Provide the (X, Y) coordinate of the cell's center where the given text is located.  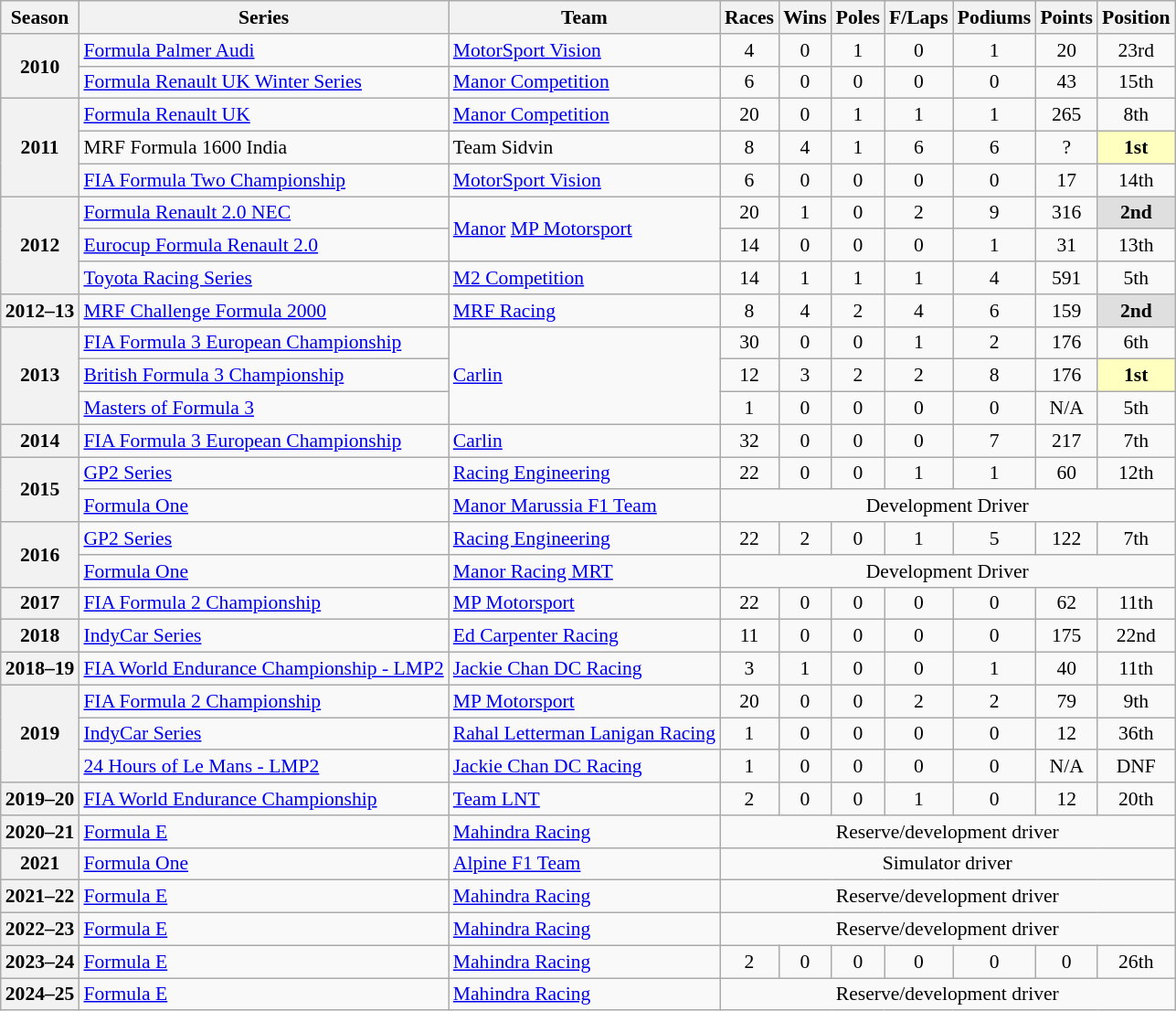
Manor MP Motorsport (585, 229)
217 (1066, 441)
Wins (805, 17)
Alpine F1 Team (585, 864)
60 (1066, 474)
Formula Renault UK (263, 115)
Manor Marussia F1 Team (585, 506)
30 (749, 343)
2019–20 (40, 799)
31 (1066, 246)
Simulator driver (948, 864)
32 (749, 441)
2015 (40, 490)
2017 (40, 603)
2022–23 (40, 930)
5 (994, 538)
7 (994, 441)
22nd (1136, 636)
Eurocup Formula Renault 2.0 (263, 246)
79 (1066, 701)
175 (1066, 636)
6th (1136, 343)
Podiums (994, 17)
Series (263, 17)
Season (40, 17)
316 (1066, 213)
2013 (40, 375)
FIA Formula Two Championship (263, 180)
Ed Carpenter Racing (585, 636)
43 (1066, 82)
26th (1136, 962)
17 (1066, 180)
159 (1066, 311)
2014 (40, 441)
Races (749, 17)
36th (1136, 734)
FIA World Endurance Championship (263, 799)
12th (1136, 474)
Formula Renault UK Winter Series (263, 82)
15th (1136, 82)
Toyota Racing Series (263, 278)
14th (1136, 180)
2016 (40, 554)
2021 (40, 864)
2012 (40, 245)
40 (1066, 669)
20th (1136, 799)
MRF Racing (585, 311)
2023–24 (40, 962)
62 (1066, 603)
2018–19 (40, 669)
2020–21 (40, 832)
13th (1136, 246)
Manor Racing MRT (585, 571)
8th (1136, 115)
2018 (40, 636)
F/Laps (919, 17)
MRF Challenge Formula 2000 (263, 311)
2012–13 (40, 311)
2010 (40, 66)
2011 (40, 148)
Position (1136, 17)
9 (994, 213)
Points (1066, 17)
Team Sidvin (585, 148)
24 Hours of Le Mans - LMP2 (263, 767)
DNF (1136, 767)
122 (1066, 538)
M2 Competition (585, 278)
Formula Renault 2.0 NEC (263, 213)
23rd (1136, 50)
2021–22 (40, 897)
11 (749, 636)
Rahal Letterman Lanigan Racing (585, 734)
Formula Palmer Audi (263, 50)
265 (1066, 115)
9th (1136, 701)
2019 (40, 733)
Team LNT (585, 799)
FIA World Endurance Championship - LMP2 (263, 669)
2024–25 (40, 995)
591 (1066, 278)
British Formula 3 Championship (263, 376)
Masters of Formula 3 (263, 409)
MRF Formula 1600 India (263, 148)
? (1066, 148)
Team (585, 17)
Poles (858, 17)
